Find where the given text appears and provide that cell's center as (X, Y) coordinate. 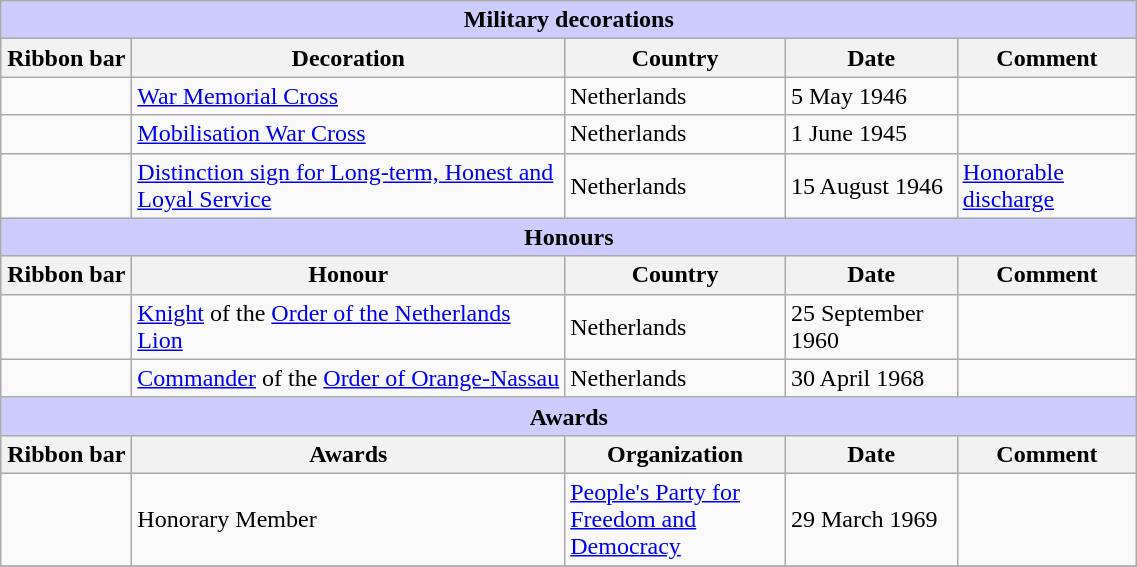
War Memorial Cross (348, 96)
Honour (348, 275)
Honorable discharge (1047, 186)
Distinction sign for Long-term, Honest and Loyal Service (348, 186)
30 April 1968 (871, 378)
Decoration (348, 58)
Honorary Member (348, 519)
1 June 1945 (871, 134)
Organization (676, 454)
29 March 1969 (871, 519)
People's Party for Freedom and Democracy (676, 519)
Mobilisation War Cross (348, 134)
Knight of the Order of the Netherlands Lion (348, 326)
25 September 1960 (871, 326)
15 August 1946 (871, 186)
Commander of the Order of Orange-Nassau (348, 378)
5 May 1946 (871, 96)
Military decorations (569, 20)
Honours (569, 237)
